For the text-containing cell, return its midpoint in [X, Y] coordinate format. 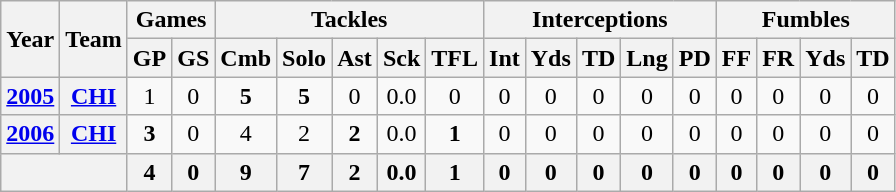
Fumbles [806, 20]
2005 [30, 96]
Tackles [350, 20]
9 [246, 172]
Cmb [246, 58]
Sck [401, 58]
Team [94, 39]
Solo [304, 58]
Ast [355, 58]
7 [304, 172]
PD [694, 58]
GS [194, 58]
Int [505, 58]
FR [778, 58]
FF [736, 58]
GP [149, 58]
Interceptions [600, 20]
TFL [455, 58]
2006 [30, 134]
3 [149, 134]
Year [30, 39]
Games [170, 20]
Lng [647, 58]
